Return (X, Y) of the center of cell containing provided text 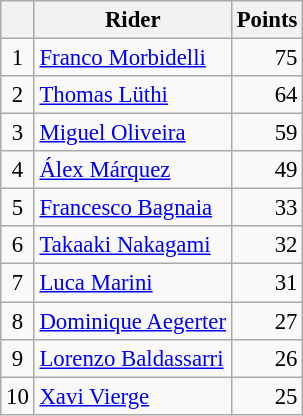
33 (266, 208)
27 (266, 321)
Xavi Vierge (132, 396)
Takaaki Nakagami (132, 245)
10 (18, 396)
6 (18, 245)
9 (18, 358)
5 (18, 208)
2 (18, 95)
Points (266, 20)
26 (266, 358)
7 (18, 283)
49 (266, 170)
Luca Marini (132, 283)
Lorenzo Baldassarri (132, 358)
Rider (132, 20)
31 (266, 283)
3 (18, 133)
Franco Morbidelli (132, 58)
64 (266, 95)
25 (266, 396)
59 (266, 133)
32 (266, 245)
8 (18, 321)
4 (18, 170)
Thomas Lüthi (132, 95)
Dominique Aegerter (132, 321)
Miguel Oliveira (132, 133)
75 (266, 58)
Álex Márquez (132, 170)
1 (18, 58)
Francesco Bagnaia (132, 208)
